Scan for the cell matching the given text and deliver its [X, Y] coordinate at center. 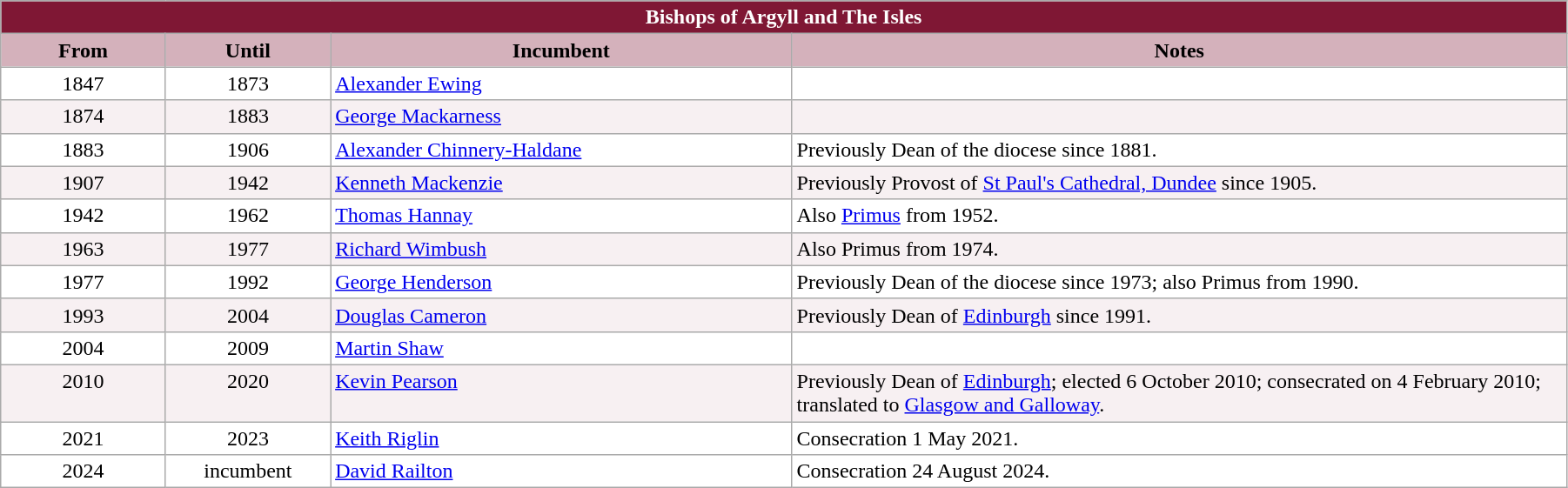
Consecration 24 August 2024. [1179, 471]
Consecration 1 May 2021. [1179, 438]
1962 [247, 216]
1906 [247, 150]
Notes [1179, 50]
incumbent [247, 471]
Until [247, 50]
Previously Dean of Edinburgh; elected 6 October 2010; consecrated on 4 February 2010; translated to Glasgow and Galloway. [1179, 393]
Previously Dean of the diocese since 1881. [1179, 150]
David Railton [561, 471]
Kenneth Mackenzie [561, 183]
Previously Provost of St Paul's Cathedral, Dundee since 1905. [1179, 183]
2010 [84, 393]
George Henderson [561, 282]
1992 [247, 282]
1847 [84, 84]
1963 [84, 249]
Alexander Chinnery-Haldane [561, 150]
1907 [84, 183]
1874 [84, 117]
Bishops of Argyll and The Isles [784, 17]
Alexander Ewing [561, 84]
Previously Dean of the diocese since 1973; also Primus from 1990. [1179, 282]
Richard Wimbush [561, 249]
2021 [84, 438]
Keith Riglin [561, 438]
Thomas Hannay [561, 216]
1993 [84, 315]
Previously Dean of Edinburgh since 1991. [1179, 315]
Martin Shaw [561, 348]
Douglas Cameron [561, 315]
From [84, 50]
2009 [247, 348]
Also Primus from 1952. [1179, 216]
George Mackarness [561, 117]
1873 [247, 84]
Kevin Pearson [561, 393]
2020 [247, 393]
2024 [84, 471]
Also Primus from 1974. [1179, 249]
Incumbent [561, 50]
2023 [247, 438]
